From the cell containing the given text, extract its center point as (X, Y) coordinate. 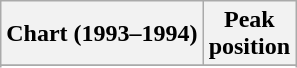
Peakposition (249, 34)
Chart (1993–1994) (102, 34)
